Locate the cell with the specified text and output its (X, Y) center coordinate. 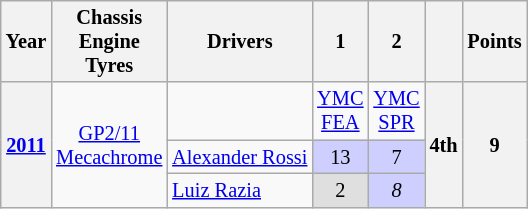
9 (495, 144)
4th (444, 144)
1 (340, 41)
ChassisEngineTyres (109, 41)
YMCSPR (396, 111)
8 (396, 190)
Points (495, 41)
2011 (26, 144)
GP2/11Mecachrome (109, 144)
Year (26, 41)
13 (340, 157)
Drivers (240, 41)
Luiz Razia (240, 190)
Alexander Rossi (240, 157)
7 (396, 157)
YMCFEA (340, 111)
